Determine the (x, y) coordinate at the center of the cell enclosing the given text.  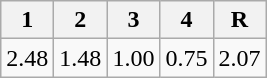
2 (80, 20)
1.00 (134, 58)
R (240, 20)
2.07 (240, 58)
1.48 (80, 58)
3 (134, 20)
2.48 (28, 58)
0.75 (186, 58)
4 (186, 20)
1 (28, 20)
